Locate the cell with the specified text and output its (X, Y) center coordinate. 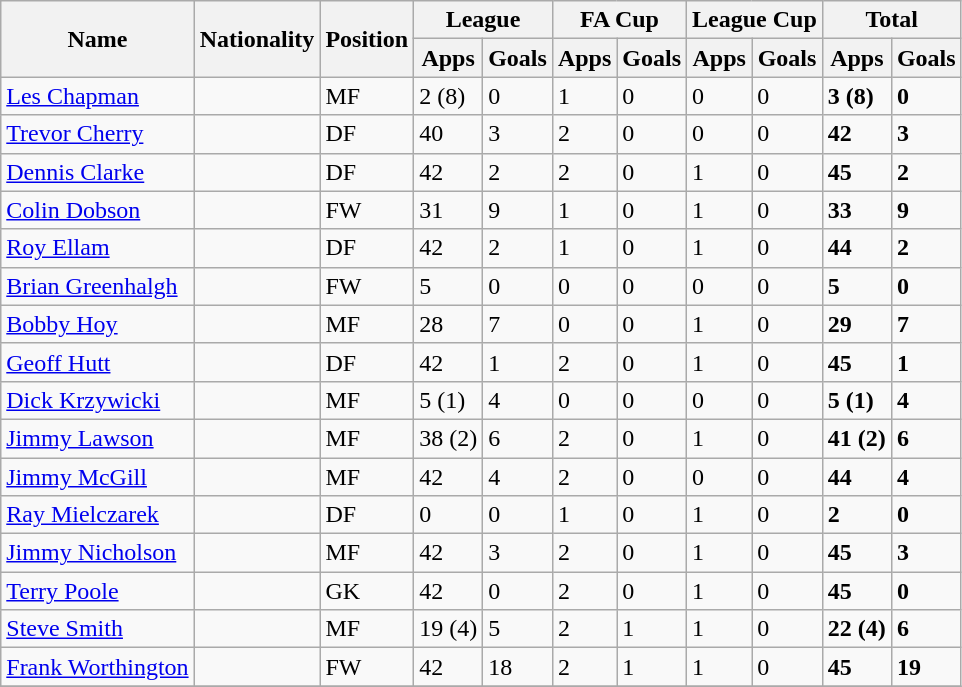
Jimmy Nicholson (98, 553)
29 (856, 324)
Trevor Cherry (98, 134)
Les Chapman (98, 96)
Position (367, 39)
FA Cup (619, 20)
Brian Greenhalgh (98, 286)
22 (4) (856, 629)
Nationality (257, 39)
Total (892, 20)
Dennis Clarke (98, 172)
League (484, 20)
Terry Poole (98, 591)
18 (518, 667)
41 (2) (856, 438)
Roy Ellam (98, 248)
Jimmy McGill (98, 477)
31 (448, 210)
28 (448, 324)
38 (2) (448, 438)
Name (98, 39)
33 (856, 210)
Frank Worthington (98, 667)
3 (8) (856, 96)
League Cup (755, 20)
19 (4) (448, 629)
Ray Mielczarek (98, 515)
Steve Smith (98, 629)
Geoff Hutt (98, 362)
Bobby Hoy (98, 324)
Colin Dobson (98, 210)
Dick Krzywicki (98, 400)
2 (8) (448, 96)
Jimmy Lawson (98, 438)
19 (926, 667)
40 (448, 134)
GK (367, 591)
